Detect which cell encompasses the target text, then output its (x, y) center coordinate. 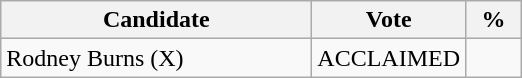
Candidate (156, 20)
Vote (389, 20)
ACCLAIMED (389, 58)
% (494, 20)
Rodney Burns (X) (156, 58)
